Provide the (X, Y) coordinate of the cell's center where the given text is located.  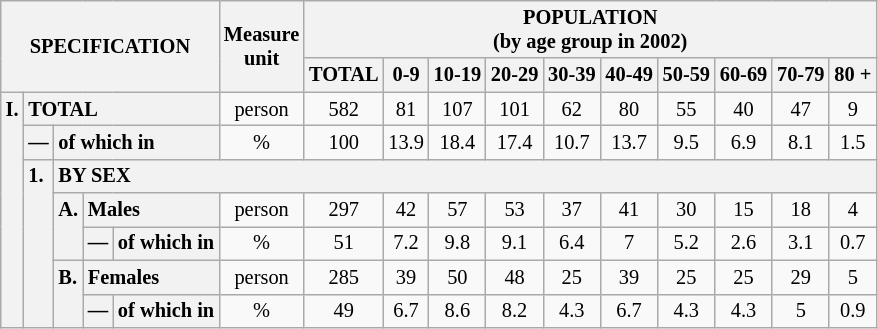
7.2 (406, 243)
I. (12, 210)
18 (800, 210)
70-79 (800, 75)
80 (628, 109)
7 (628, 243)
57 (458, 210)
9 (852, 109)
80 + (852, 75)
0.7 (852, 243)
A. (68, 226)
49 (344, 311)
297 (344, 210)
9.8 (458, 243)
15 (744, 210)
8.6 (458, 311)
6.4 (572, 243)
81 (406, 109)
10-19 (458, 75)
30 (686, 210)
0-9 (406, 75)
30-39 (572, 75)
BY SEX (466, 176)
62 (572, 109)
9.1 (514, 243)
53 (514, 210)
29 (800, 277)
9.5 (686, 142)
13.9 (406, 142)
Measure unit (262, 46)
50-59 (686, 75)
41 (628, 210)
55 (686, 109)
SPECIFICATION (110, 46)
101 (514, 109)
107 (458, 109)
3.1 (800, 243)
1. (38, 243)
8.1 (800, 142)
2.6 (744, 243)
60-69 (744, 75)
48 (514, 277)
Males (151, 210)
47 (800, 109)
42 (406, 210)
285 (344, 277)
6.9 (744, 142)
18.4 (458, 142)
0.9 (852, 311)
20-29 (514, 75)
8.2 (514, 311)
4 (852, 210)
5.2 (686, 243)
POPULATION (by age group in 2002) (590, 29)
1.5 (852, 142)
51 (344, 243)
40 (744, 109)
Females (151, 277)
10.7 (572, 142)
37 (572, 210)
40-49 (628, 75)
100 (344, 142)
582 (344, 109)
B. (68, 294)
13.7 (628, 142)
50 (458, 277)
17.4 (514, 142)
